Output the (X, Y) coordinate of the center of the cell containing the given text.  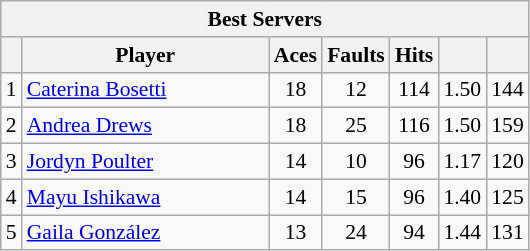
10 (356, 162)
2 (12, 126)
Best Servers (265, 19)
3 (12, 162)
25 (356, 126)
125 (508, 197)
1 (12, 90)
5 (12, 233)
12 (356, 90)
Player (146, 55)
1.40 (462, 197)
Caterina Bosetti (146, 90)
116 (414, 126)
159 (508, 126)
15 (356, 197)
1.17 (462, 162)
Mayu Ishikawa (146, 197)
1.44 (462, 233)
Jordyn Poulter (146, 162)
144 (508, 90)
Hits (414, 55)
Gaila González (146, 233)
24 (356, 233)
120 (508, 162)
131 (508, 233)
Faults (356, 55)
4 (12, 197)
114 (414, 90)
13 (296, 233)
Aces (296, 55)
94 (414, 233)
Andrea Drews (146, 126)
